Return the [x, y] coordinate for the center point of the cell that contains the specified text.  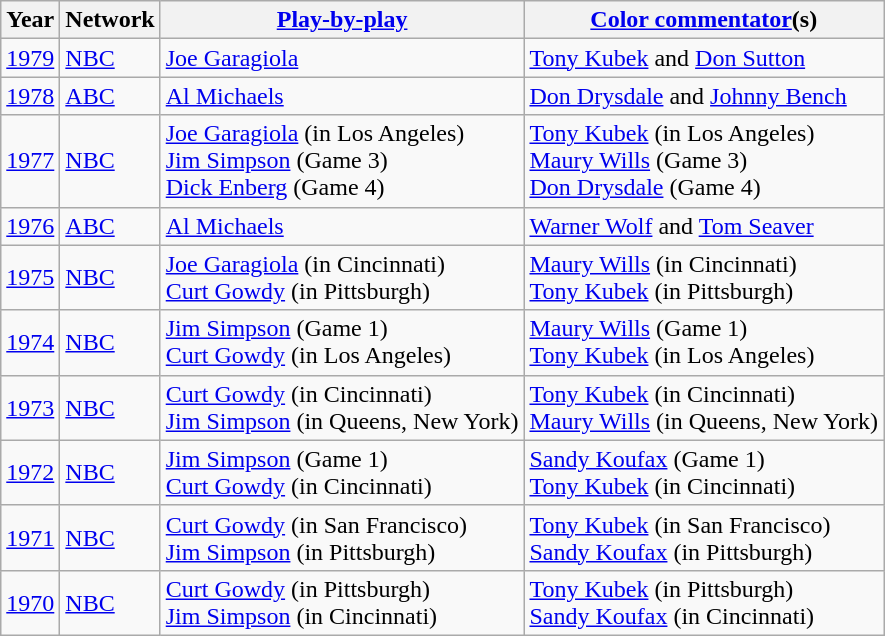
1972 [30, 472]
Maury Wills (Game 1)Tony Kubek (in Los Angeles) [704, 342]
Joe Garagiola (in Cincinnati)Curt Gowdy (in Pittsburgh) [342, 278]
1974 [30, 342]
1975 [30, 278]
1977 [30, 161]
Jim Simpson (Game 1)Curt Gowdy (in Cincinnati) [342, 472]
Tony Kubek and Don Sutton [704, 58]
Tony Kubek (in Los Angeles)Maury Wills (Game 3)Don Drysdale (Game 4) [704, 161]
Curt Gowdy (in San Francisco)Jim Simpson (in Pittsburgh) [342, 538]
Warner Wolf and Tom Seaver [704, 226]
1979 [30, 58]
Joe Garagiola (in Los Angeles)Jim Simpson (Game 3)Dick Enberg (Game 4) [342, 161]
1976 [30, 226]
Curt Gowdy (in Cincinnati)Jim Simpson (in Queens, New York) [342, 408]
Tony Kubek (in Cincinnati)Maury Wills (in Queens, New York) [704, 408]
Maury Wills (in Cincinnati)Tony Kubek (in Pittsburgh) [704, 278]
Jim Simpson (Game 1)Curt Gowdy (in Los Angeles) [342, 342]
Joe Garagiola [342, 58]
Tony Kubek (in San Francisco)Sandy Koufax (in Pittsburgh) [704, 538]
Sandy Koufax (Game 1)Tony Kubek (in Cincinnati) [704, 472]
Don Drysdale and Johnny Bench [704, 96]
Color commentator(s) [704, 20]
1978 [30, 96]
Play-by-play [342, 20]
Curt Gowdy (in Pittsburgh)Jim Simpson (in Cincinnati) [342, 602]
Tony Kubek (in Pittsburgh)Sandy Koufax (in Cincinnati) [704, 602]
1970 [30, 602]
1973 [30, 408]
1971 [30, 538]
Year [30, 20]
Network [110, 20]
